Scan for the cell matching the given text and deliver its [x, y] coordinate at center. 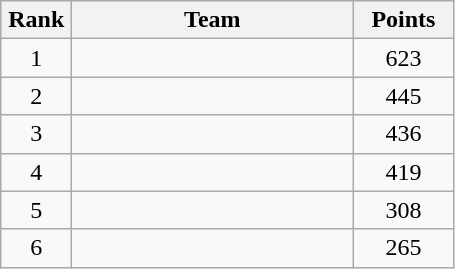
Points [404, 20]
445 [404, 96]
Team [212, 20]
Rank [36, 20]
623 [404, 58]
6 [36, 248]
419 [404, 172]
2 [36, 96]
3 [36, 134]
5 [36, 210]
265 [404, 248]
308 [404, 210]
436 [404, 134]
4 [36, 172]
1 [36, 58]
